For the text-containing cell, return its midpoint in [x, y] coordinate format. 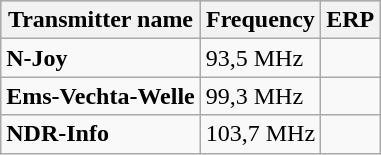
103,7 MHz [260, 134]
Ems-Vechta-Welle [100, 96]
93,5 MHz [260, 58]
ERP [350, 20]
N-Joy [100, 58]
NDR-Info [100, 134]
99,3 MHz [260, 96]
Frequency [260, 20]
Transmitter name [100, 20]
